Find where the given text appears and provide that cell's center as [X, Y] coordinate. 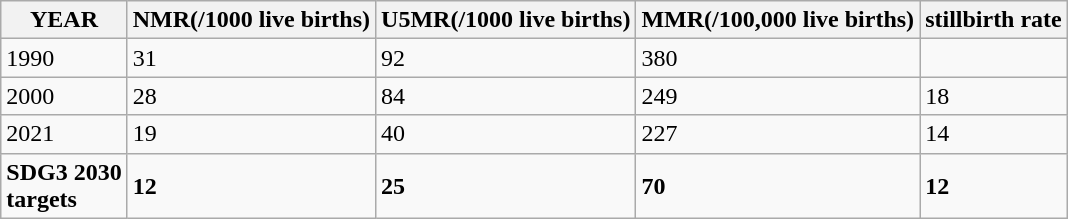
14 [994, 134]
70 [778, 186]
MMR(/100,000 live births) [778, 20]
227 [778, 134]
SDG3 2030targets [64, 186]
249 [778, 96]
2000 [64, 96]
U5MR(/1000 live births) [506, 20]
40 [506, 134]
19 [251, 134]
NMR(/1000 live births) [251, 20]
92 [506, 58]
31 [251, 58]
25 [506, 186]
2021 [64, 134]
84 [506, 96]
stillbirth rate [994, 20]
18 [994, 96]
1990 [64, 58]
28 [251, 96]
YEAR [64, 20]
380 [778, 58]
